Determine the [x, y] coordinate at the center of the cell enclosing the given text.  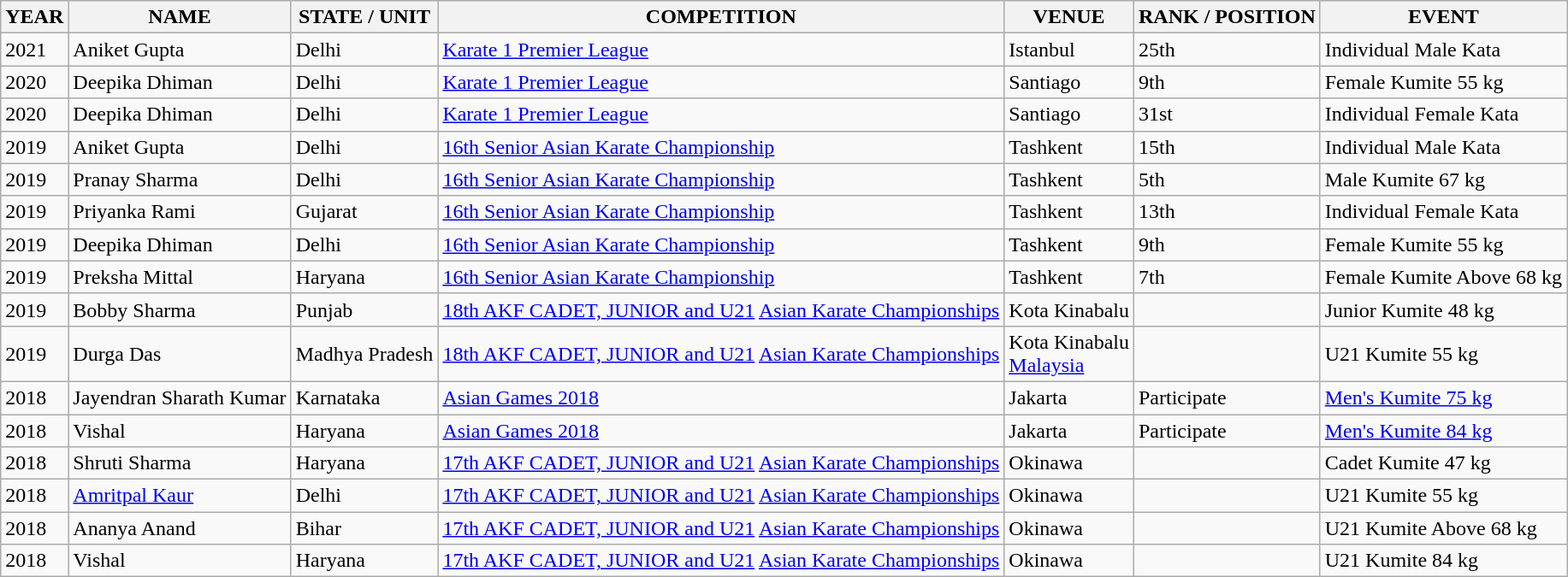
Karnataka [364, 397]
Jayendran Sharath Kumar [180, 397]
31st [1227, 115]
Madhya Pradesh [364, 354]
Bobby Sharma [180, 309]
Female Kumite Above 68 kg [1443, 277]
7th [1227, 277]
Male Kumite 67 kg [1443, 180]
5th [1227, 180]
Ananya Anand [180, 528]
RANK / POSITION [1227, 17]
Kota KinabaluMalaysia [1069, 354]
STATE / UNIT [364, 17]
VENUE [1069, 17]
COMPETITION [721, 17]
Gujarat [364, 212]
Istanbul [1069, 50]
Cadet Kumite 47 kg [1443, 463]
Pranay Sharma [180, 180]
2021 [34, 50]
Bihar [364, 528]
Junior Kumite 48 kg [1443, 309]
Kota Kinabalu [1069, 309]
EVENT [1443, 17]
25th [1227, 50]
U21 Kumite Above 68 kg [1443, 528]
Durga Das [180, 354]
15th [1227, 147]
YEAR [34, 17]
Shruti Sharma [180, 463]
Priyanka Rami [180, 212]
Men's Kumite 75 kg [1443, 397]
NAME [180, 17]
U21 Kumite 84 kg [1443, 561]
Preksha Mittal [180, 277]
Men's Kumite 84 kg [1443, 430]
13th [1227, 212]
Punjab [364, 309]
Amritpal Kaur [180, 496]
